Extract the [x, y] coordinate from the center of the cell holding the provided text.  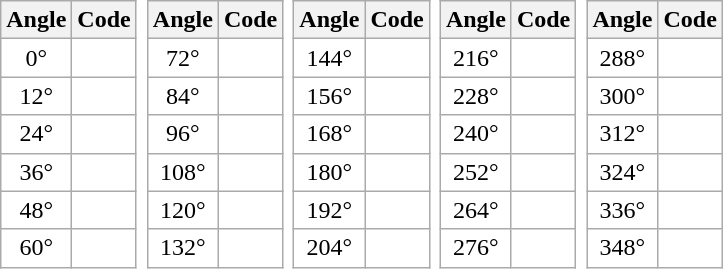
348° [622, 248]
84° [182, 96]
240° [476, 134]
60° [36, 248]
132° [182, 248]
72° [182, 58]
120° [182, 210]
192° [330, 210]
168° [330, 134]
252° [476, 172]
228° [476, 96]
36° [36, 172]
180° [330, 172]
300° [622, 96]
276° [476, 248]
264° [476, 210]
324° [622, 172]
216° [476, 58]
48° [36, 210]
12° [36, 96]
336° [622, 210]
288° [622, 58]
144° [330, 58]
312° [622, 134]
204° [330, 248]
108° [182, 172]
0° [36, 58]
156° [330, 96]
96° [182, 134]
24° [36, 134]
